Return (x, y) of the center of cell containing provided text 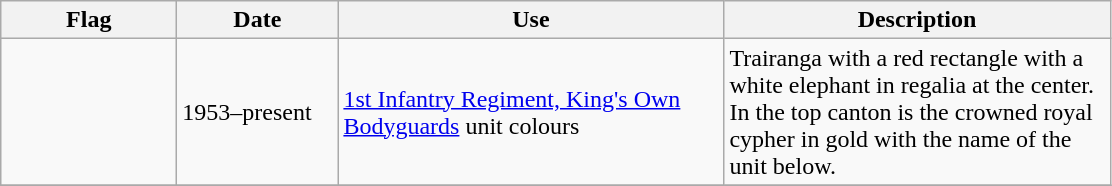
1st Infantry Regiment, King's Own Bodyguards unit colours (531, 112)
Date (258, 20)
1953–present (258, 112)
Description (917, 20)
Flag (89, 20)
Use (531, 20)
